Search for the cell housing the specified text and yield its [x, y] center coordinate. 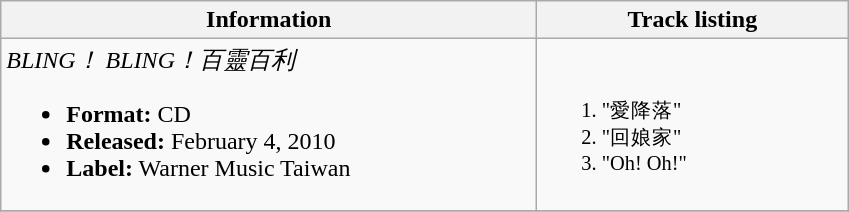
Track listing [692, 20]
BLING！ BLING！百靈百利Format: CDReleased: February 4, 2010Label: Warner Music Taiwan [269, 125]
Information [269, 20]
"愛降落""回娘家""Oh! Oh!" [692, 125]
